Return the [x, y] coordinate for the center point of the cell that contains the specified text.  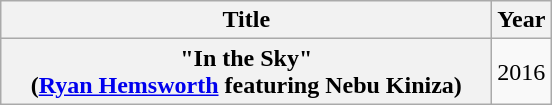
2016 [522, 72]
Title [246, 20]
Year [522, 20]
"In the Sky"(Ryan Hemsworth featuring Nebu Kiniza) [246, 72]
